From the cell containing the given text, extract its center point as [X, Y] coordinate. 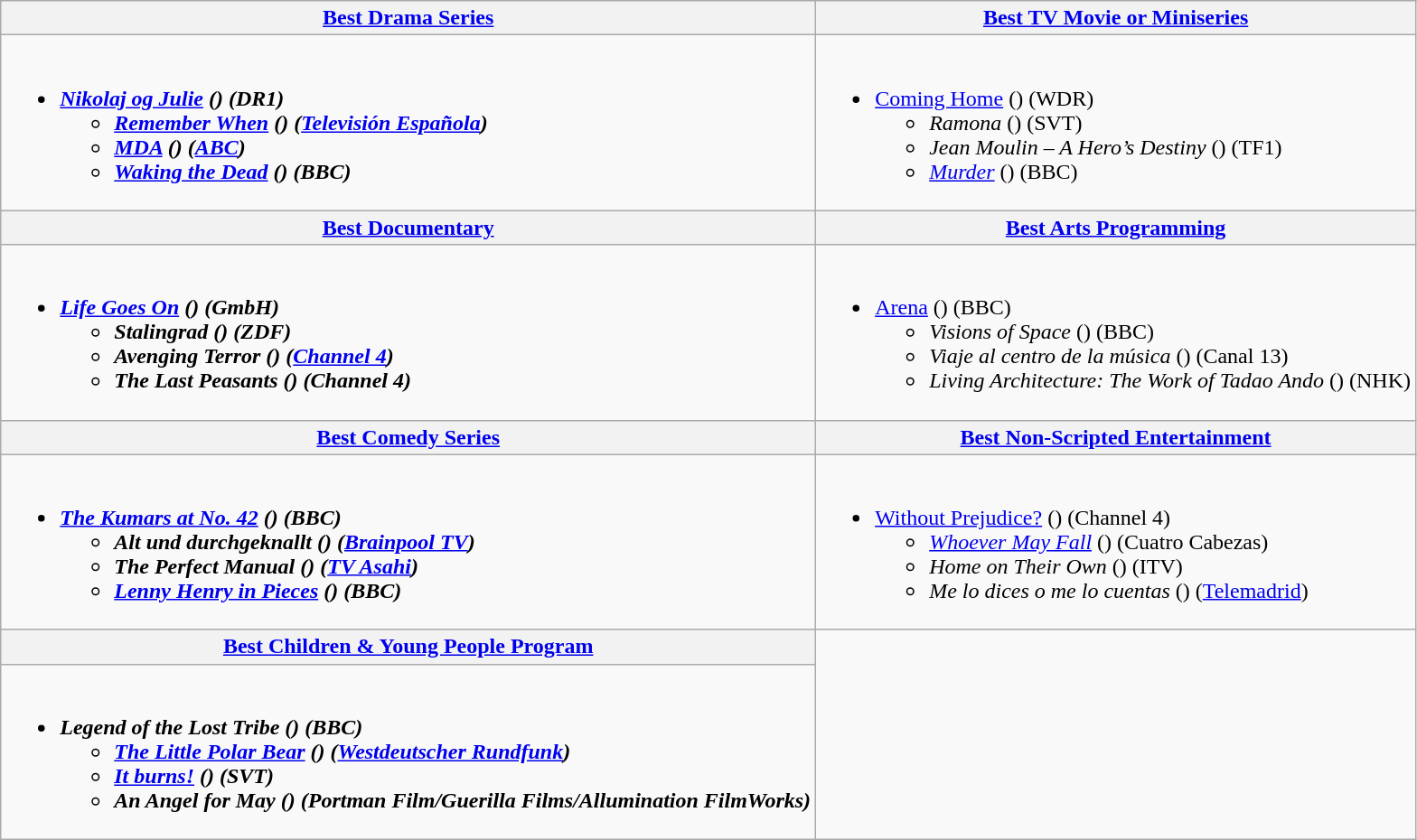
Without Prejudice? () (Channel 4)Whoever May Fall () (Cuatro Cabezas)Home on Their Own () (ITV)Me lo dices o me lo cuentas () (Telemadrid) [1116, 542]
Best Arts Programming [1116, 228]
Best Comedy Series [408, 437]
Best Drama Series [408, 18]
Nikolaj og Julie () (DR1)Remember When () (Televisión Española)MDA () (ABC)Waking the Dead () (BBC) [408, 123]
The Kumars at No. 42 () (BBC)Alt und durchgeknallt () (Brainpool TV)The Perfect Manual () (TV Asahi)Lenny Henry in Pieces () (BBC) [408, 542]
Best Children & Young People Program [408, 647]
Best TV Movie or Miniseries [1116, 18]
Arena () (BBC)Visions of Space () (BBC)Viaje al centro de la música () (Canal 13)Living Architecture: The Work of Tadao Ando () (NHK) [1116, 332]
Best Documentary [408, 228]
Life Goes On () (GmbH)Stalingrad () (ZDF)Avenging Terror () (Channel 4)The Last Peasants () (Channel 4) [408, 332]
Best Non-Scripted Entertainment [1116, 437]
Coming Home () (WDR)Ramona () (SVT)Jean Moulin – A Hero’s Destiny () (TF1)Murder () (BBC) [1116, 123]
